Provide the (x, y) coordinate of the cell's center where the given text is located.  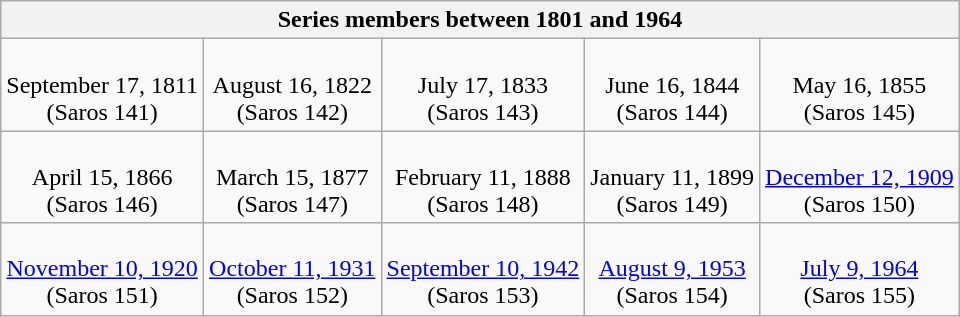
Series members between 1801 and 1964 (480, 20)
November 10, 1920(Saros 151) (102, 269)
December 12, 1909(Saros 150) (860, 177)
October 11, 1931(Saros 152) (292, 269)
September 17, 1811(Saros 141) (102, 85)
August 16, 1822(Saros 142) (292, 85)
July 9, 1964(Saros 155) (860, 269)
February 11, 1888(Saros 148) (483, 177)
September 10, 1942(Saros 153) (483, 269)
July 17, 1833(Saros 143) (483, 85)
January 11, 1899(Saros 149) (672, 177)
April 15, 1866(Saros 146) (102, 177)
May 16, 1855(Saros 145) (860, 85)
August 9, 1953(Saros 154) (672, 269)
June 16, 1844(Saros 144) (672, 85)
March 15, 1877(Saros 147) (292, 177)
